Pinpoint the cell where the given text exists, returning its [x, y] midpoint coordinate. 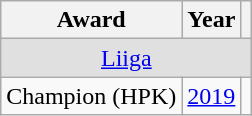
Award [92, 20]
2019 [212, 96]
Champion (HPK) [92, 96]
Year [212, 20]
Liiga [126, 58]
